Locate the cell with the specified text and output its [X, Y] center coordinate. 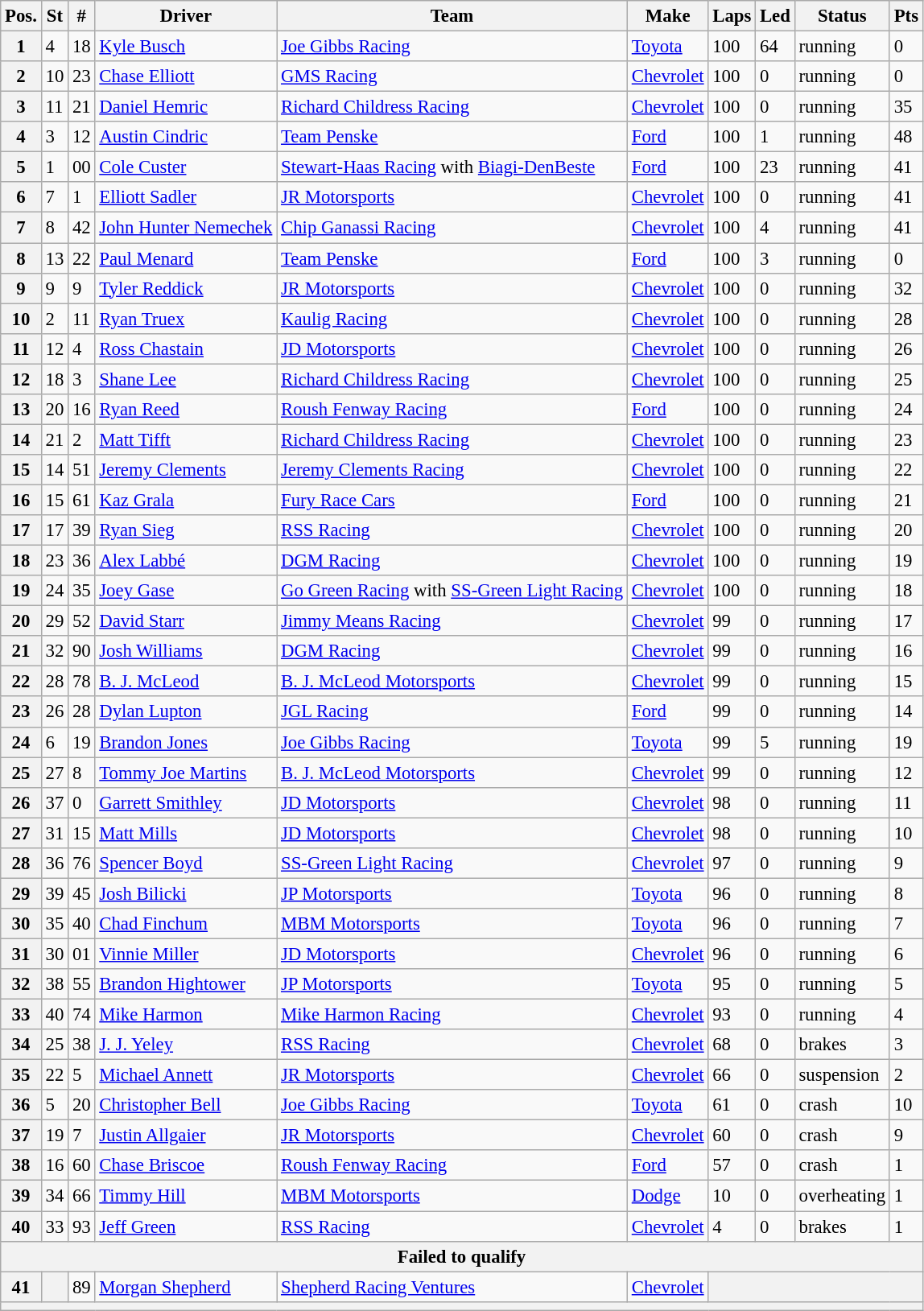
51 [82, 470]
Josh Bilicki [186, 893]
48 [906, 137]
95 [732, 984]
52 [82, 621]
Matt Mills [186, 833]
Make [667, 16]
Jimmy Means Racing [452, 621]
89 [82, 1287]
Shane Lee [186, 379]
Christopher Bell [186, 1105]
Josh Williams [186, 651]
Mike Harmon [186, 1015]
Justin Allgaier [186, 1136]
Dylan Lupton [186, 712]
Led [776, 16]
Chad Finchum [186, 924]
JGL Racing [452, 712]
Tommy Joe Martins [186, 773]
Jeff Green [186, 1226]
Status [842, 16]
# [82, 16]
Brandon Hightower [186, 984]
GMS Racing [452, 76]
John Hunter Nemechek [186, 228]
Tyler Reddick [186, 288]
Cole Custer [186, 167]
55 [82, 984]
St [55, 16]
Chip Ganassi Racing [452, 228]
overheating [842, 1196]
SS-Green Light Racing [452, 864]
B. J. McLeod [186, 682]
Pts [906, 16]
68 [732, 1045]
Jeremy Clements Racing [452, 470]
David Starr [186, 621]
Pos. [21, 16]
Dodge [667, 1196]
57 [732, 1166]
Alex Labbé [186, 561]
Kaz Grala [186, 500]
Brandon Jones [186, 742]
Joey Gase [186, 591]
Ryan Sieg [186, 530]
42 [82, 228]
Ryan Reed [186, 410]
Michael Annett [186, 1075]
Driver [186, 16]
Ryan Truex [186, 319]
Vinnie Miller [186, 954]
78 [82, 682]
Chase Elliott [186, 76]
Paul Menard [186, 258]
74 [82, 1015]
Chase Briscoe [186, 1166]
00 [82, 167]
Go Green Racing with SS-Green Light Racing [452, 591]
Shepherd Racing Ventures [452, 1287]
76 [82, 864]
Austin Cindric [186, 137]
Team [452, 16]
suspension [842, 1075]
Daniel Hemric [186, 107]
Kaulig Racing [452, 319]
Stewart-Haas Racing with Biagi-DenBeste [452, 167]
Ross Chastain [186, 348]
Failed to qualify [462, 1256]
J. J. Yeley [186, 1045]
Garrett Smithley [186, 802]
Jeremy Clements [186, 470]
45 [82, 893]
01 [82, 954]
Fury Race Cars [452, 500]
Spencer Boyd [186, 864]
Elliott Sadler [186, 197]
Mike Harmon Racing [452, 1015]
Matt Tifft [186, 439]
Kyle Busch [186, 47]
Timmy Hill [186, 1196]
Morgan Shepherd [186, 1287]
64 [776, 47]
97 [732, 864]
Laps [732, 16]
90 [82, 651]
